Detect which cell encompasses the target text, then output its (x, y) center coordinate. 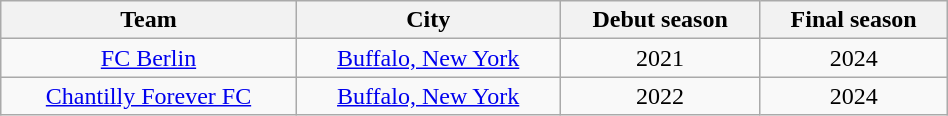
2021 (660, 58)
Final season (854, 20)
FC Berlin (148, 58)
2022 (660, 96)
Chantilly Forever FC (148, 96)
Team (148, 20)
Debut season (660, 20)
City (428, 20)
